From the cell containing the given text, extract its center point as [X, Y] coordinate. 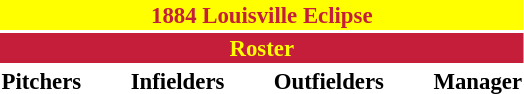
1884 Louisville Eclipse [262, 15]
Roster [262, 48]
